Capture the cell that displays the provided text and extract its (X, Y) central coordinate. 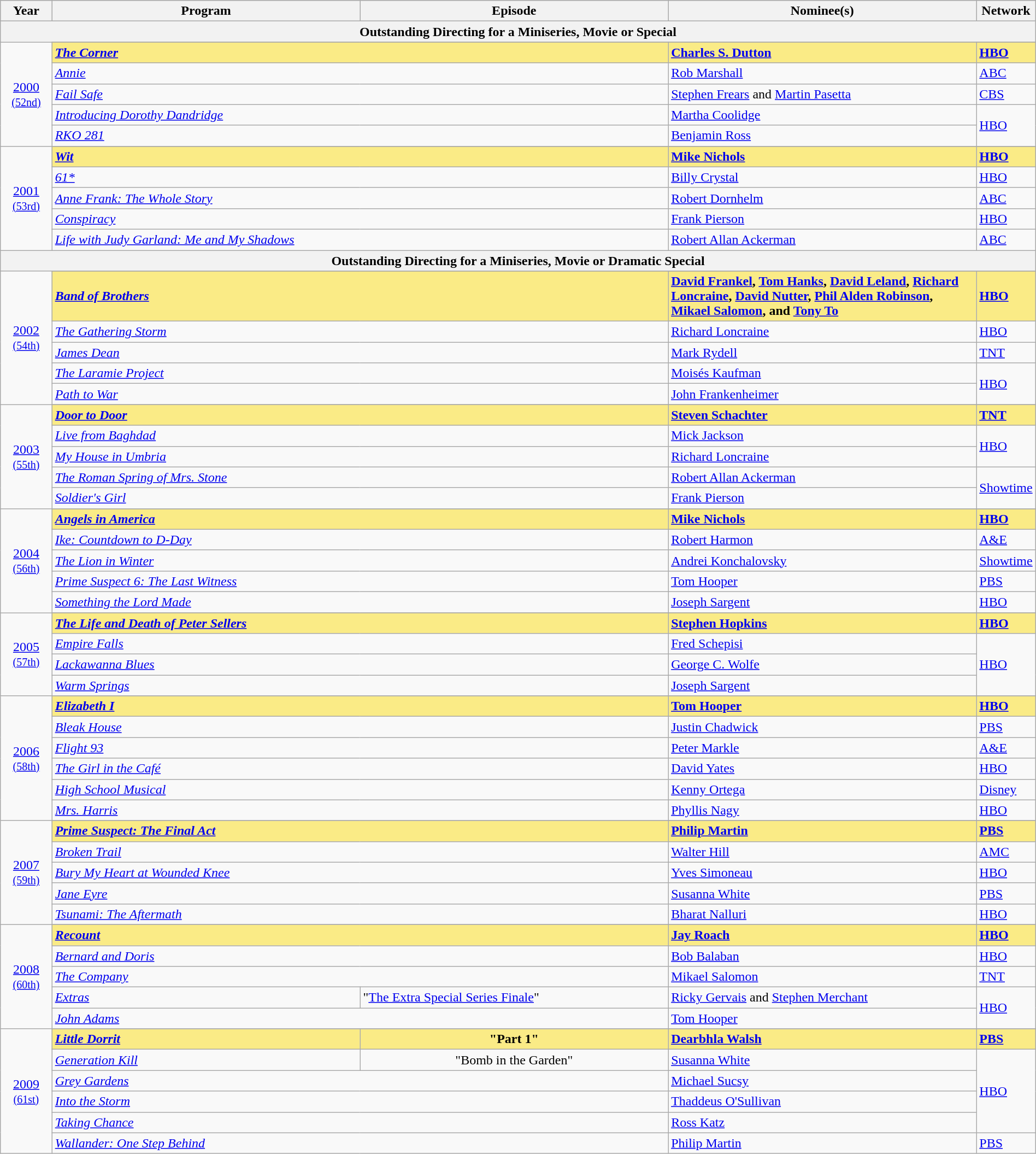
2003(55th) (26, 456)
The Lion in Winter (360, 560)
Nominee(s) (822, 11)
Tsunami: The Aftermath (360, 914)
Jane Eyre (360, 893)
Billy Crystal (822, 177)
Yves Simoneau (822, 872)
Ross Katz (822, 1122)
Soldier's Girl (360, 498)
"Part 1" (514, 1039)
Mrs. Harris (360, 810)
Something the Lord Made (360, 602)
2007(59th) (26, 872)
2002(54th) (26, 338)
Lackawanna Blues (360, 665)
2009(61st) (26, 1091)
Bernard and Doris (360, 956)
2006(58th) (26, 758)
Mikael Salomon (822, 977)
Disney (1006, 789)
George C. Wolfe (822, 665)
Robert Harmon (822, 540)
The Roman Spring of Mrs. Stone (360, 477)
Generation Kill (206, 1060)
Conspiracy (360, 219)
Walter Hill (822, 852)
Robert Dornhelm (822, 198)
Annie (360, 73)
2000(52nd) (26, 94)
Empire Falls (360, 644)
The Gathering Storm (360, 332)
Taking Chance (360, 1122)
Dearbhla Walsh (822, 1039)
Michael Sucsy (822, 1081)
David Yates (822, 769)
2004(56th) (26, 560)
Rob Marshall (822, 73)
2008(60th) (26, 976)
The Laramie Project (360, 373)
Life with Judy Garland: Me and My Shadows (360, 239)
Bleak House (360, 727)
Thaddeus O'Sullivan (822, 1102)
Benjamin Ross (822, 136)
The Company (360, 977)
Year (26, 11)
Extras (206, 998)
Angels in America (360, 519)
Ricky Gervais and Stephen Merchant (822, 998)
Jay Roach (822, 935)
Band of Brothers (360, 296)
Phyllis Nagy (822, 810)
Bob Balaban (822, 956)
David Frankel, Tom Hanks, David Leland, Richard Loncraine, David Nutter, Phil Alden Robinson, Mikael Salomon, and Tony To (822, 296)
Wit (360, 156)
Broken Trail (360, 852)
RKO 281 (360, 136)
Live from Baghdad (360, 436)
Into the Storm (360, 1102)
Prime Suspect 6: The Last Witness (360, 581)
61* (360, 177)
Wallander: One Step Behind (360, 1143)
Flight 93 (360, 748)
Grey Gardens (360, 1081)
Network (1006, 11)
The Girl in the Café (360, 769)
AMC (1006, 852)
Ike: Countdown to D-Day (360, 540)
Moisés Kaufman (822, 373)
John Adams (360, 1018)
Warm Springs (360, 686)
Mick Jackson (822, 436)
"Bomb in the Garden" (514, 1060)
John Frankenheimer (822, 394)
My House in Umbria (360, 456)
Bury My Heart at Wounded Knee (360, 872)
Stephen Hopkins (822, 623)
2001(53rd) (26, 198)
Elizabeth I (360, 706)
James Dean (360, 353)
"The Extra Special Series Finale" (514, 998)
Kenny Ortega (822, 789)
Outstanding Directing for a Miniseries, Movie or Dramatic Special (518, 261)
Introducing Dorothy Dandridge (360, 115)
Justin Chadwick (822, 727)
Bharat Nalluri (822, 914)
Mark Rydell (822, 353)
Episode (514, 11)
Prime Suspect: The Final Act (360, 831)
High School Musical (360, 789)
Fail Safe (360, 94)
Anne Frank: The Whole Story (360, 198)
Outstanding Directing for a Miniseries, Movie or Special (518, 32)
Martha Coolidge (822, 115)
Steven Schachter (822, 415)
Little Dorrit (206, 1039)
The Life and Death of Peter Sellers (360, 623)
Charles S. Dutton (822, 52)
Program (206, 11)
Fred Schepisi (822, 644)
Stephen Frears and Martin Pasetta (822, 94)
Peter Markle (822, 748)
The Corner (360, 52)
2005(57th) (26, 654)
Andrei Konchalovsky (822, 560)
Path to War (360, 394)
Door to Door (360, 415)
CBS (1006, 94)
Recount (360, 935)
